Determine the (x, y) coordinate at the center of the cell enclosing the given text.  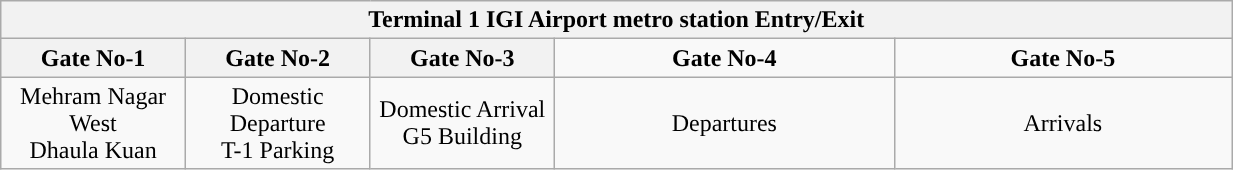
Departures (724, 123)
Domestic ArrivalG5 Building (462, 123)
Gate No-1 (94, 58)
Arrivals (1063, 123)
Gate No-2 (278, 58)
Domestic Departure T-1 Parking (278, 123)
Gate No-4 (724, 58)
Gate No-3 (462, 58)
Terminal 1 IGI Airport metro station Entry/Exit (616, 20)
Mehram Nagar WestDhaula Kuan (94, 123)
Gate No-5 (1063, 58)
